Extract the (x, y) coordinate from the center of the cell holding the provided text.  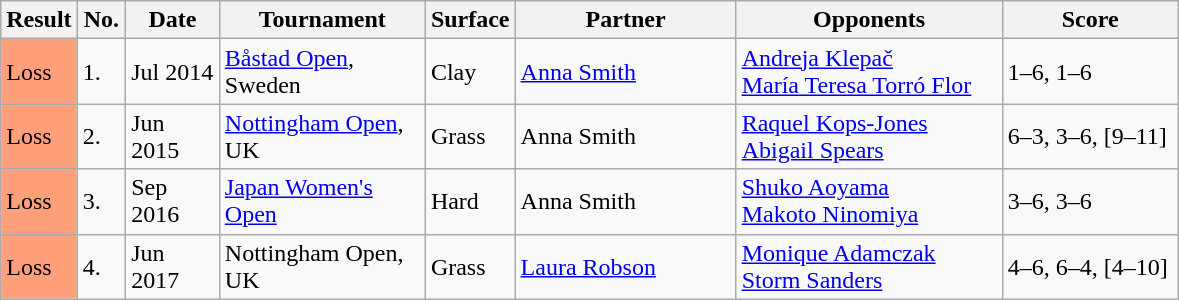
Monique Adamczak Storm Sanders (869, 266)
Hard (470, 202)
No. (102, 20)
1–6, 1–6 (1090, 72)
Score (1090, 20)
Andreja Klepač María Teresa Torró Flor (869, 72)
Opponents (869, 20)
Shuko Aoyama Makoto Ninomiya (869, 202)
Tournament (322, 20)
3–6, 3–6 (1090, 202)
Result (39, 20)
4. (102, 266)
Laura Robson (626, 266)
Clay (470, 72)
Japan Women's Open (322, 202)
2. (102, 136)
1. (102, 72)
Jun 2017 (173, 266)
Date (173, 20)
Raquel Kops-Jones Abigail Spears (869, 136)
3. (102, 202)
Jun 2015 (173, 136)
4–6, 6–4, [4–10] (1090, 266)
Båstad Open, Sweden (322, 72)
Partner (626, 20)
Surface (470, 20)
Sep 2016 (173, 202)
Jul 2014 (173, 72)
6–3, 3–6, [9–11] (1090, 136)
